Search for the cell housing the specified text and yield its (x, y) center coordinate. 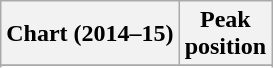
Peakposition (225, 34)
Chart (2014–15) (90, 34)
